Detect which cell encompasses the target text, then output its (X, Y) center coordinate. 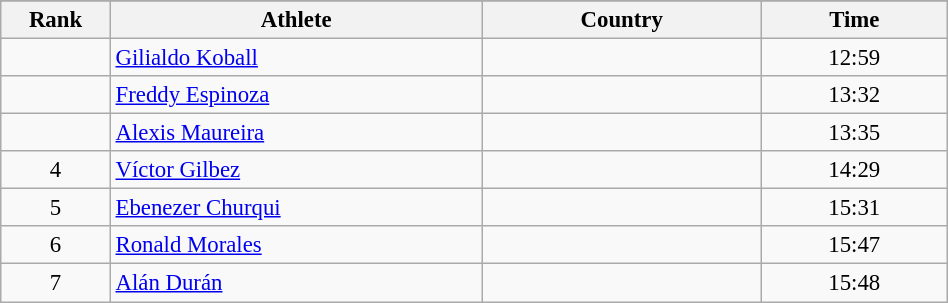
14:29 (854, 170)
Ebenezer Churqui (296, 208)
Alán Durán (296, 283)
Víctor Gilbez (296, 170)
Rank (56, 20)
12:59 (854, 58)
6 (56, 245)
Ronald Morales (296, 245)
15:48 (854, 283)
Country (622, 20)
Athlete (296, 20)
Time (854, 20)
4 (56, 170)
13:35 (854, 133)
15:47 (854, 245)
13:32 (854, 95)
Gilialdo Koball (296, 58)
Alexis Maureira (296, 133)
15:31 (854, 208)
5 (56, 208)
7 (56, 283)
Freddy Espinoza (296, 95)
